Identify which cell holds the provided text, then report its (x, y) central coordinate. 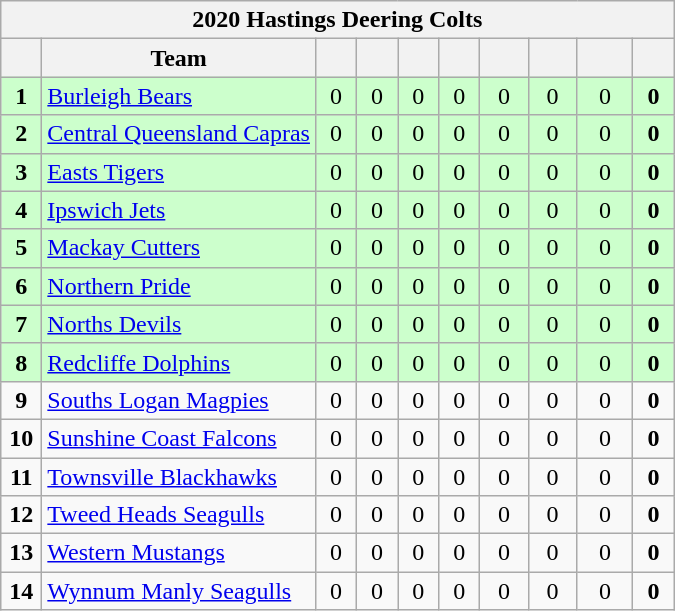
4 (22, 210)
Western Mustangs (179, 553)
12 (22, 515)
Mackay Cutters (179, 248)
2 (22, 134)
Central Queensland Capras (179, 134)
Team (179, 58)
Souths Logan Magpies (179, 400)
Northern Pride (179, 286)
13 (22, 553)
5 (22, 248)
Sunshine Coast Falcons (179, 438)
1 (22, 96)
Townsville Blackhawks (179, 477)
11 (22, 477)
6 (22, 286)
Tweed Heads Seagulls (179, 515)
8 (22, 362)
Norths Devils (179, 324)
14 (22, 591)
7 (22, 324)
2020 Hastings Deering Colts (338, 20)
9 (22, 400)
Redcliffe Dolphins (179, 362)
Easts Tigers (179, 172)
Burleigh Bears (179, 96)
Ipswich Jets (179, 210)
Wynnum Manly Seagulls (179, 591)
10 (22, 438)
3 (22, 172)
